Search for the cell housing the specified text and yield its (x, y) center coordinate. 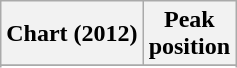
Chart (2012) (72, 34)
Peakposition (189, 34)
